Detect which cell encompasses the target text, then output its [x, y] center coordinate. 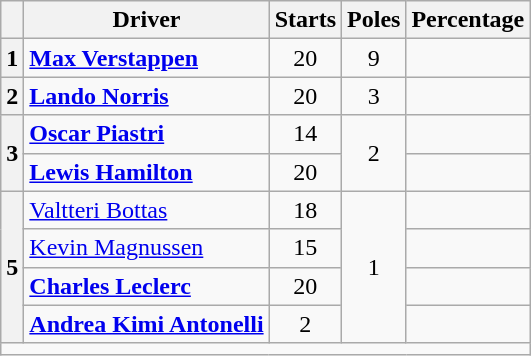
18 [305, 210]
Percentage [468, 20]
Poles [374, 20]
Valtteri Bottas [146, 210]
9 [374, 58]
Oscar Piastri [146, 134]
Lewis Hamilton [146, 172]
Lando Norris [146, 96]
Charles Leclerc [146, 286]
Starts [305, 20]
14 [305, 134]
Andrea Kimi Antonelli [146, 324]
15 [305, 248]
Driver [146, 20]
Max Verstappen [146, 58]
5 [12, 267]
Kevin Magnussen [146, 248]
